Pinpoint the cell where the given text exists, returning its [x, y] midpoint coordinate. 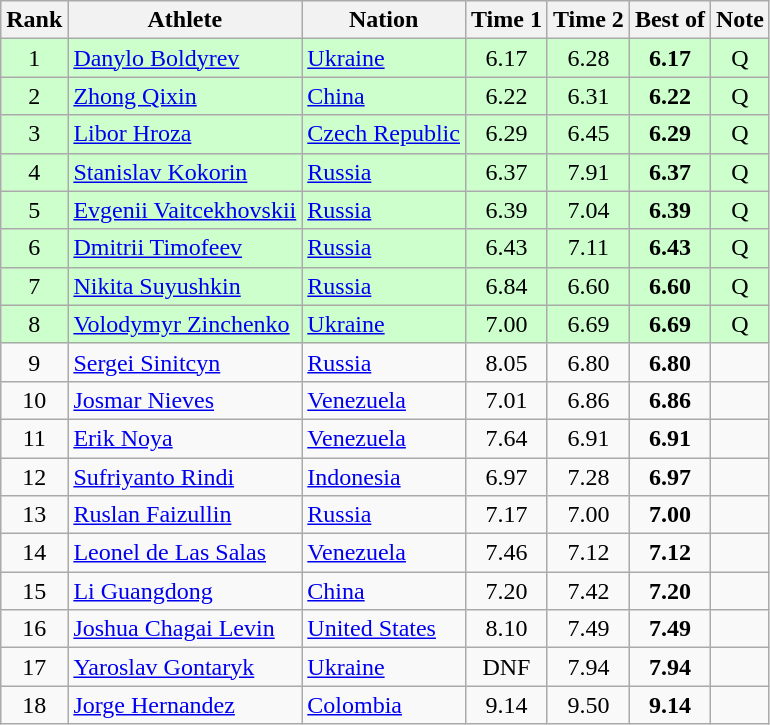
Joshua Chagai Levin [185, 629]
Indonesia [384, 477]
Rank [34, 20]
6.28 [588, 58]
4 [34, 172]
8.10 [506, 629]
6.84 [506, 286]
Josmar Nieves [185, 400]
Erik Noya [185, 438]
Yaroslav Gontaryk [185, 667]
9 [34, 362]
Sergei Sinitcyn [185, 362]
Nation [384, 20]
6.45 [588, 134]
Leonel de Las Salas [185, 553]
13 [34, 515]
11 [34, 438]
Time 2 [588, 20]
Dmitrii Timofeev [185, 248]
Ruslan Faizullin [185, 515]
18 [34, 705]
Danylo Boldyrev [185, 58]
7.11 [588, 248]
Zhong Qixin [185, 96]
Sufriyanto Rindi [185, 477]
Time 1 [506, 20]
Best of [670, 20]
7.17 [506, 515]
7.46 [506, 553]
6.31 [588, 96]
Libor Hroza [185, 134]
Colombia [384, 705]
Volodymyr Zinchenko [185, 324]
DNF [506, 667]
3 [34, 134]
12 [34, 477]
8.05 [506, 362]
14 [34, 553]
Li Guangdong [185, 591]
10 [34, 400]
United States [384, 629]
6 [34, 248]
16 [34, 629]
Jorge Hernandez [185, 705]
7.42 [588, 591]
7 [34, 286]
1 [34, 58]
7.64 [506, 438]
Stanislav Kokorin [185, 172]
7.04 [588, 210]
Note [740, 20]
17 [34, 667]
8 [34, 324]
Athlete [185, 20]
7.28 [588, 477]
Evgenii Vaitcekhovskii [185, 210]
9.50 [588, 705]
Nikita Suyushkin [185, 286]
7.91 [588, 172]
2 [34, 96]
Czech Republic [384, 134]
15 [34, 591]
7.01 [506, 400]
5 [34, 210]
